Scan for the cell matching the given text and deliver its [X, Y] coordinate at center. 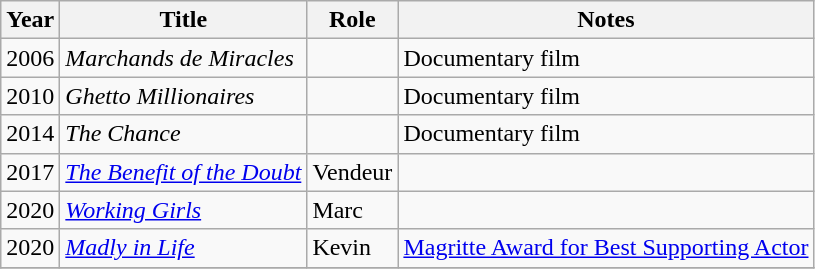
Notes [606, 20]
Marc [352, 210]
Vendeur [352, 172]
Kevin [352, 248]
Year [30, 20]
The Chance [184, 134]
2017 [30, 172]
2010 [30, 96]
The Benefit of the Doubt [184, 172]
2006 [30, 58]
Madly in Life [184, 248]
Working Girls [184, 210]
Role [352, 20]
Magritte Award for Best Supporting Actor [606, 248]
Ghetto Millionaires [184, 96]
2014 [30, 134]
Title [184, 20]
Marchands de Miracles [184, 58]
